From the cell containing the given text, extract its center point as [X, Y] coordinate. 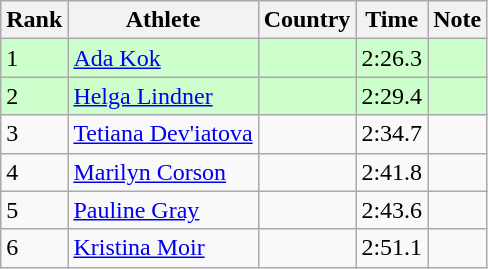
Athlete [163, 20]
Rank [34, 20]
Marilyn Corson [163, 172]
1 [34, 58]
Ada Kok [163, 58]
Note [458, 20]
Time [392, 20]
Pauline Gray [163, 210]
Kristina Moir [163, 248]
2:41.8 [392, 172]
6 [34, 248]
Helga Lindner [163, 96]
Country [307, 20]
2:29.4 [392, 96]
3 [34, 134]
2:51.1 [392, 248]
Tetiana Dev'iatova [163, 134]
5 [34, 210]
2 [34, 96]
2:26.3 [392, 58]
4 [34, 172]
2:43.6 [392, 210]
2:34.7 [392, 134]
